Extract the (x, y) coordinate from the center of the cell holding the provided text.  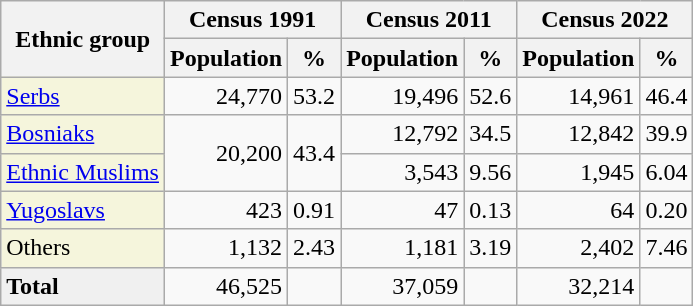
43.4 (314, 153)
0.91 (314, 210)
39.9 (666, 134)
9.56 (490, 172)
Census 1991 (252, 20)
1,945 (578, 172)
3,543 (402, 172)
1,132 (226, 248)
14,961 (578, 96)
64 (578, 210)
2,402 (578, 248)
20,200 (226, 153)
Bosniaks (83, 134)
3.19 (490, 248)
Yugoslavs (83, 210)
Total (83, 286)
52.6 (490, 96)
12,842 (578, 134)
Ethnic Muslims (83, 172)
37,059 (402, 286)
0.13 (490, 210)
7.46 (666, 248)
Others (83, 248)
1,181 (402, 248)
24,770 (226, 96)
19,496 (402, 96)
32,214 (578, 286)
Census 2011 (429, 20)
6.04 (666, 172)
Serbs (83, 96)
2.43 (314, 248)
12,792 (402, 134)
53.2 (314, 96)
0.20 (666, 210)
46.4 (666, 96)
34.5 (490, 134)
47 (402, 210)
Census 2022 (605, 20)
46,525 (226, 286)
Ethnic group (83, 39)
423 (226, 210)
